Capture the cell that displays the provided text and extract its [x, y] central coordinate. 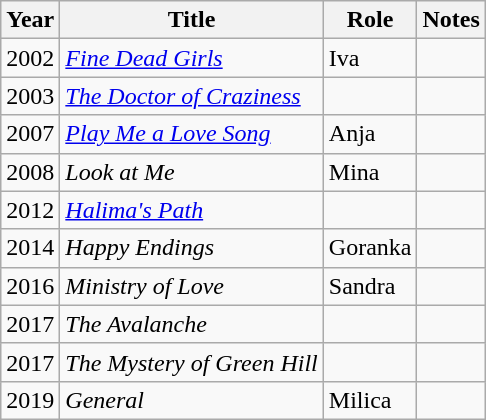
Happy Endings [192, 248]
The Avalanche [192, 324]
Halima's Path [192, 210]
Sandra [370, 286]
2019 [30, 400]
2003 [30, 96]
2014 [30, 248]
Notes [451, 20]
General [192, 400]
Play Me a Love Song [192, 134]
2007 [30, 134]
2002 [30, 58]
The Mystery of Green Hill [192, 362]
Year [30, 20]
Mina [370, 172]
Role [370, 20]
Ministry of Love [192, 286]
Fine Dead Girls [192, 58]
Anja [370, 134]
Iva [370, 58]
2008 [30, 172]
Milica [370, 400]
Look at Me [192, 172]
Goranka [370, 248]
2012 [30, 210]
Title [192, 20]
2016 [30, 286]
The Doctor of Craziness [192, 96]
